Capture the cell that displays the provided text and extract its (x, y) central coordinate. 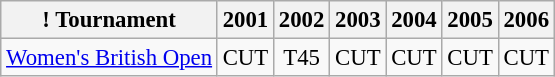
2004 (414, 20)
2002 (302, 20)
T45 (302, 58)
2006 (526, 20)
2005 (470, 20)
! Tournament (110, 20)
2001 (245, 20)
2003 (358, 20)
Women's British Open (110, 58)
